Provide the (X, Y) coordinate of the cell's center where the given text is located.  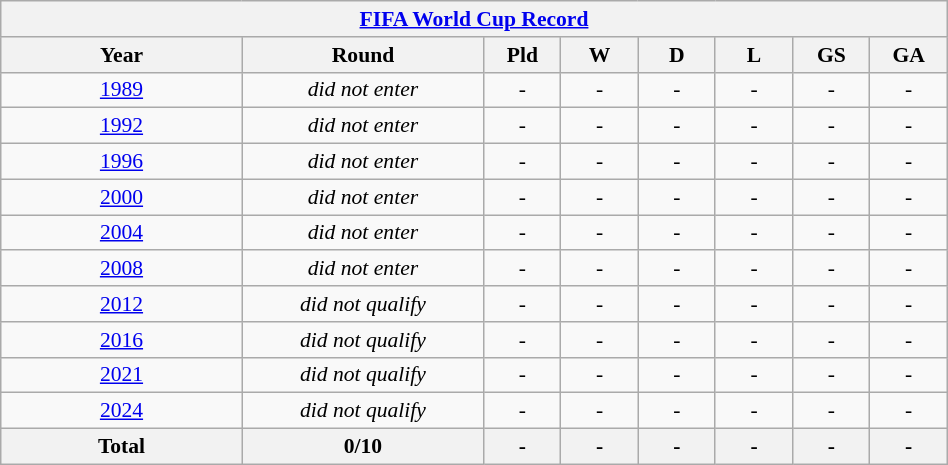
Total (122, 447)
D (676, 55)
GS (832, 55)
FIFA World Cup Record (474, 19)
2024 (122, 411)
2008 (122, 269)
1996 (122, 162)
W (600, 55)
Year (122, 55)
GA (908, 55)
2016 (122, 340)
L (754, 55)
2004 (122, 233)
2012 (122, 304)
1992 (122, 126)
0/10 (362, 447)
Pld (522, 55)
2000 (122, 197)
1989 (122, 90)
2021 (122, 375)
Round (362, 55)
